Determine the (x, y) coordinate at the center of the cell enclosing the given text.  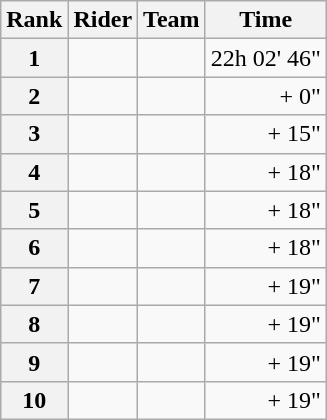
6 (34, 248)
Time (266, 20)
2 (34, 96)
4 (34, 172)
8 (34, 324)
+ 0" (266, 96)
+ 15" (266, 134)
Rank (34, 20)
10 (34, 400)
7 (34, 286)
5 (34, 210)
22h 02' 46" (266, 58)
3 (34, 134)
1 (34, 58)
Team (172, 20)
Rider (103, 20)
9 (34, 362)
